From the cell containing the given text, extract its center point as (x, y) coordinate. 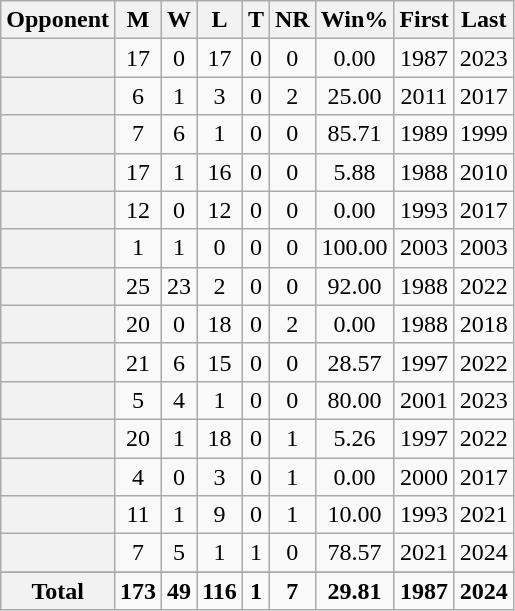
173 (138, 591)
Opponent (58, 20)
10.00 (354, 515)
NR (292, 20)
5.88 (354, 172)
T (256, 20)
21 (138, 362)
W (180, 20)
92.00 (354, 286)
25.00 (354, 96)
29.81 (354, 591)
Total (58, 591)
2001 (424, 400)
Win% (354, 20)
2010 (484, 172)
11 (138, 515)
25 (138, 286)
5.26 (354, 438)
100.00 (354, 248)
2011 (424, 96)
9 (220, 515)
2018 (484, 324)
1989 (424, 134)
49 (180, 591)
80.00 (354, 400)
85.71 (354, 134)
1999 (484, 134)
78.57 (354, 553)
23 (180, 286)
16 (220, 172)
Last (484, 20)
15 (220, 362)
2000 (424, 477)
First (424, 20)
L (220, 20)
M (138, 20)
116 (220, 591)
28.57 (354, 362)
